Return (X, Y) of the center of cell containing provided text 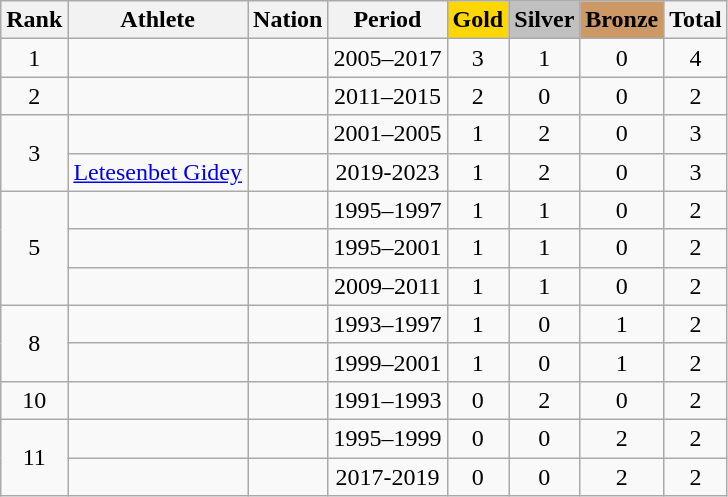
Silver (544, 20)
1999–2001 (388, 362)
Athlete (158, 20)
1995–2001 (388, 248)
Bronze (622, 20)
1993–1997 (388, 324)
Period (388, 20)
4 (696, 58)
5 (34, 248)
Letesenbet Gidey (158, 172)
1991–1993 (388, 400)
11 (34, 457)
8 (34, 343)
2009–2011 (388, 286)
2011–2015 (388, 96)
Rank (34, 20)
1995–1999 (388, 438)
2017-2019 (388, 477)
2019-2023 (388, 172)
10 (34, 400)
2005–2017 (388, 58)
Total (696, 20)
Gold (478, 20)
1995–1997 (388, 210)
2001–2005 (388, 134)
Nation (288, 20)
